Extract the [X, Y] coordinate from the center of the cell holding the provided text.  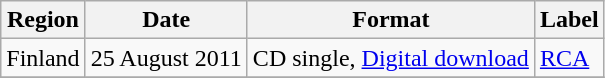
Label [569, 20]
Date [166, 20]
CD single, Digital download [390, 58]
25 August 2011 [166, 58]
RCA [569, 58]
Finland [43, 58]
Format [390, 20]
Region [43, 20]
